Locate the cell with the specified text and output its [X, Y] center coordinate. 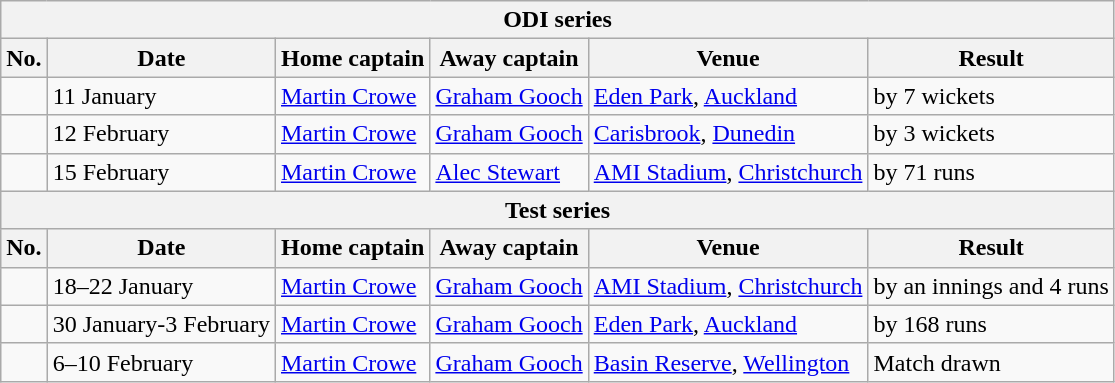
ODI series [558, 20]
Alec Stewart [509, 172]
Basin Reserve, Wellington [728, 362]
Carisbrook, Dunedin [728, 134]
15 February [161, 172]
30 January-3 February [161, 324]
by 3 wickets [991, 134]
6–10 February [161, 362]
18–22 January [161, 286]
by 7 wickets [991, 96]
by 71 runs [991, 172]
12 February [161, 134]
by 168 runs [991, 324]
Test series [558, 210]
11 January [161, 96]
Match drawn [991, 362]
by an innings and 4 runs [991, 286]
